Find where the given text appears and provide that cell's center as [X, Y] coordinate. 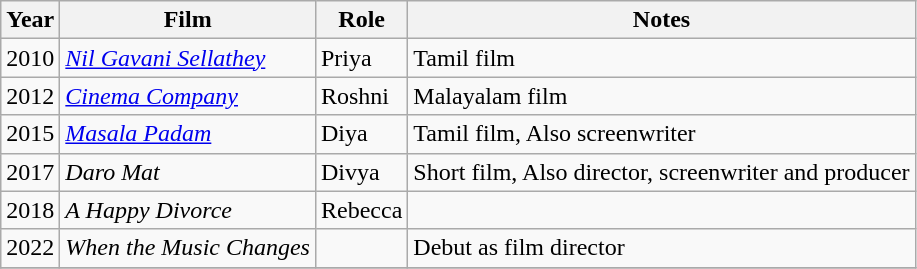
Year [30, 20]
Diya [361, 134]
Cinema Company [188, 96]
Debut as film director [662, 248]
Malayalam film [662, 96]
Roshni [361, 96]
2022 [30, 248]
Daro Mat [188, 172]
A Happy Divorce [188, 210]
2018 [30, 210]
Notes [662, 20]
Rebecca [361, 210]
Film [188, 20]
Nil Gavani Sellathey [188, 58]
Priya [361, 58]
2010 [30, 58]
Role [361, 20]
2012 [30, 96]
Divya [361, 172]
Tamil film [662, 58]
When the Music Changes [188, 248]
Tamil film, Also screenwriter [662, 134]
2017 [30, 172]
2015 [30, 134]
Masala Padam [188, 134]
Short film, Also director, screenwriter and producer [662, 172]
